Scan for the cell matching the given text and deliver its (x, y) coordinate at center. 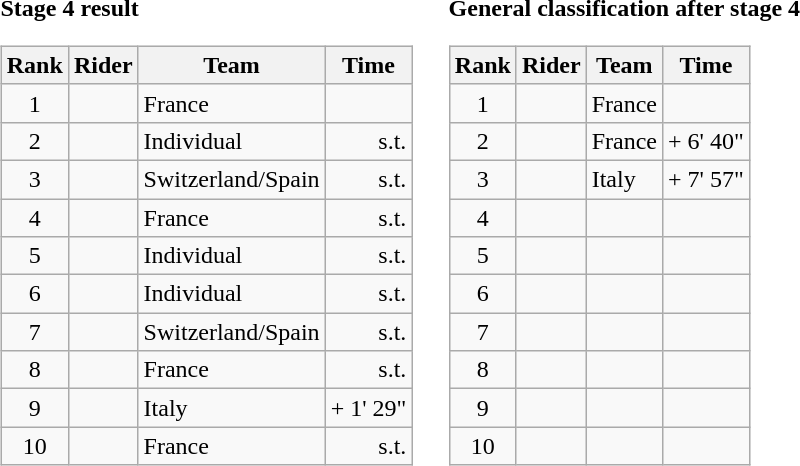
+ 1' 29" (368, 408)
+ 7' 57" (706, 179)
+ 6' 40" (706, 141)
